Return (X, Y) of the center of cell containing provided text 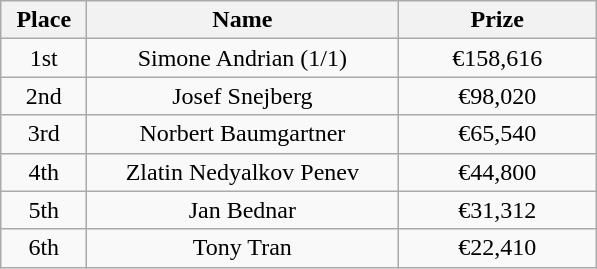
€158,616 (498, 58)
Place (44, 20)
€98,020 (498, 96)
2nd (44, 96)
Prize (498, 20)
5th (44, 210)
6th (44, 248)
3rd (44, 134)
Name (242, 20)
Norbert Baumgartner (242, 134)
1st (44, 58)
€44,800 (498, 172)
Simone Andrian (1/1) (242, 58)
Tony Tran (242, 248)
4th (44, 172)
Jan Bednar (242, 210)
€65,540 (498, 134)
Zlatin Nedyalkov Penev (242, 172)
€22,410 (498, 248)
€31,312 (498, 210)
Josef Snejberg (242, 96)
